Capture the cell that displays the provided text and extract its [X, Y] central coordinate. 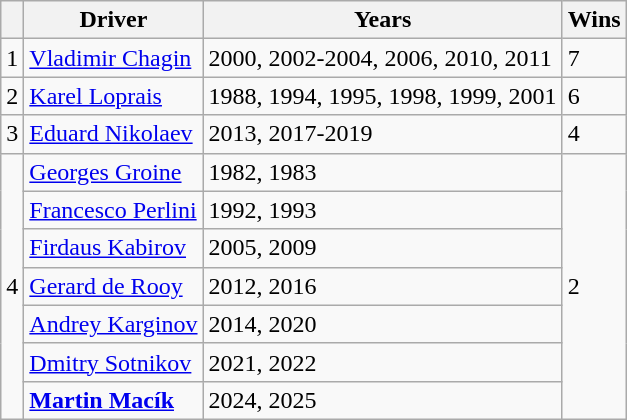
7 [594, 58]
3 [12, 134]
Georges Groine [114, 172]
2000, 2002-2004, 2006, 2010, 2011 [382, 58]
1982, 1983 [382, 172]
Eduard Nikolaev [114, 134]
2005, 2009 [382, 248]
Vladimir Chagin [114, 58]
Years [382, 20]
1992, 1993 [382, 210]
Driver [114, 20]
2024, 2025 [382, 400]
Martin Macík [114, 400]
6 [594, 96]
1 [12, 58]
2012, 2016 [382, 286]
Firdaus Kabirov [114, 248]
Wins [594, 20]
Francesco Perlini [114, 210]
Karel Loprais [114, 96]
2014, 2020 [382, 324]
2013, 2017-2019 [382, 134]
Dmitry Sotnikov [114, 362]
Andrey Karginov [114, 324]
2021, 2022 [382, 362]
Gerard de Rooy [114, 286]
1988, 1994, 1995, 1998, 1999, 2001 [382, 96]
